Extract the (x, y) coordinate from the center of the cell holding the provided text.  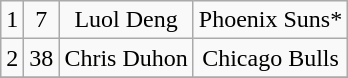
Phoenix Suns* (270, 20)
Chris Duhon (126, 58)
Chicago Bulls (270, 58)
1 (12, 20)
38 (42, 58)
2 (12, 58)
Luol Deng (126, 20)
7 (42, 20)
